From the cell containing the given text, extract its center point as (X, Y) coordinate. 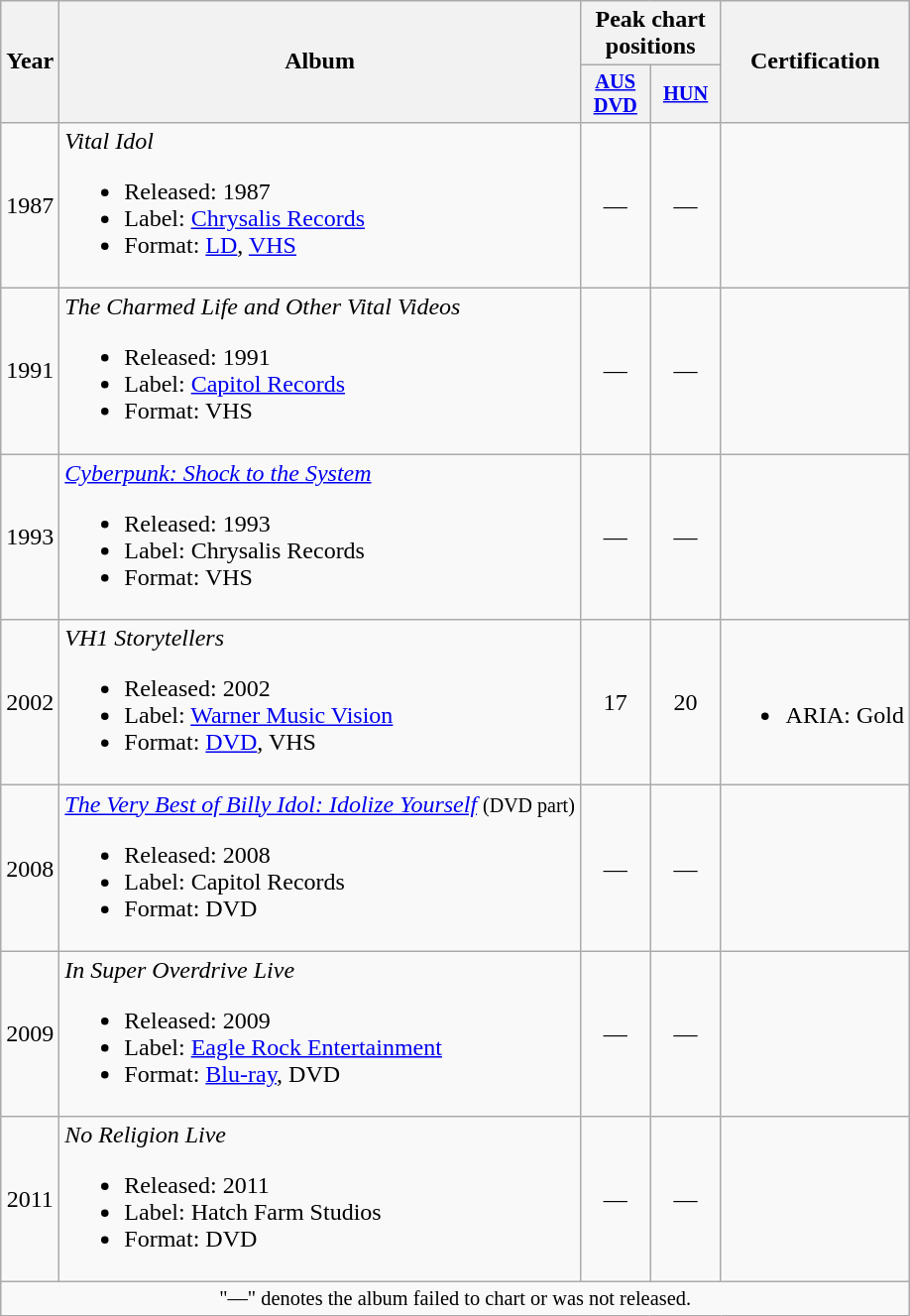
20 (686, 702)
AUSDVD (615, 94)
1987 (30, 204)
"—" denotes the album failed to chart or was not released. (456, 1299)
Certification (815, 61)
The Charmed Life and Other Vital VideosReleased: 1991Label: Capitol RecordsFormat: VHS (320, 371)
In Super Overdrive LiveReleased: 2009Label: Eagle Rock EntertainmentFormat: Blu-ray, DVD (320, 1033)
HUN (686, 94)
ARIA: Gold (815, 702)
2002 (30, 702)
Vital IdolReleased: 1987Label: Chrysalis RecordsFormat: LD, VHS (320, 204)
The Very Best of Billy Idol: Idolize Yourself (DVD part)Released: 2008Label: Capitol RecordsFormat: DVD (320, 869)
2011 (30, 1200)
2009 (30, 1033)
2008 (30, 869)
Cyberpunk: Shock to the SystemReleased: 1993Label: Chrysalis RecordsFormat: VHS (320, 538)
VH1 StorytellersReleased: 2002Label: Warner Music VisionFormat: DVD, VHS (320, 702)
17 (615, 702)
Peak chart positions (650, 34)
Album (320, 61)
1993 (30, 538)
Year (30, 61)
No Religion LiveReleased: 2011Label: Hatch Farm StudiosFormat: DVD (320, 1200)
1991 (30, 371)
